Provide the [X, Y] coordinate of the cell's center where the given text is located.  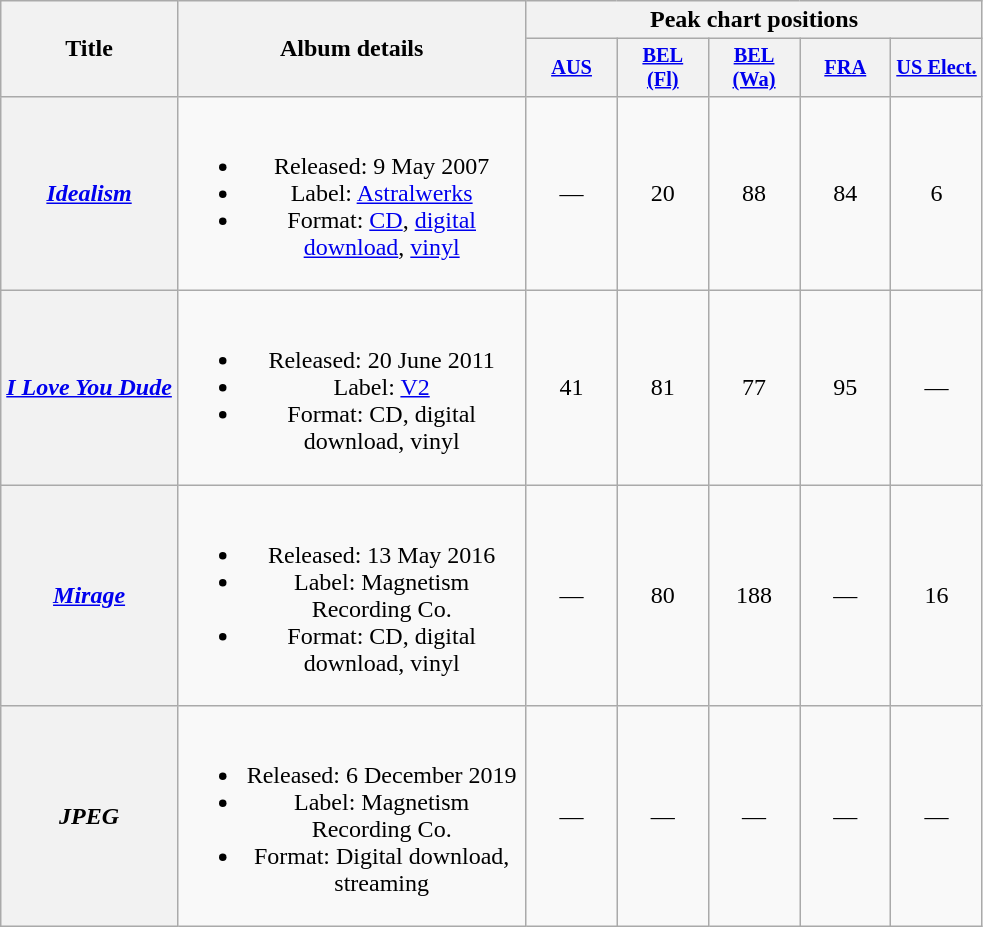
BEL(Fl) [662, 68]
AUS [572, 68]
I Love You Dude [90, 388]
88 [754, 193]
Mirage [90, 596]
41 [572, 388]
Released: 6 December 2019Label: Magnetism Recording Co.Format: Digital download, streaming [352, 816]
81 [662, 388]
77 [754, 388]
Released: 20 June 2011Label: V2Format: CD, digital download, vinyl [352, 388]
16 [936, 596]
FRA [846, 68]
Peak chart positions [754, 20]
84 [846, 193]
US Elect. [936, 68]
JPEG [90, 816]
Title [90, 49]
Album details [352, 49]
6 [936, 193]
BEL(Wa) [754, 68]
Released: 13 May 2016Label: Magnetism Recording Co.Format: CD, digital download, vinyl [352, 596]
188 [754, 596]
95 [846, 388]
Idealism [90, 193]
20 [662, 193]
80 [662, 596]
Released: 9 May 2007Label: AstralwerksFormat: CD, digital download, vinyl [352, 193]
